Determine the (x, y) coordinate at the center of the cell enclosing the given text.  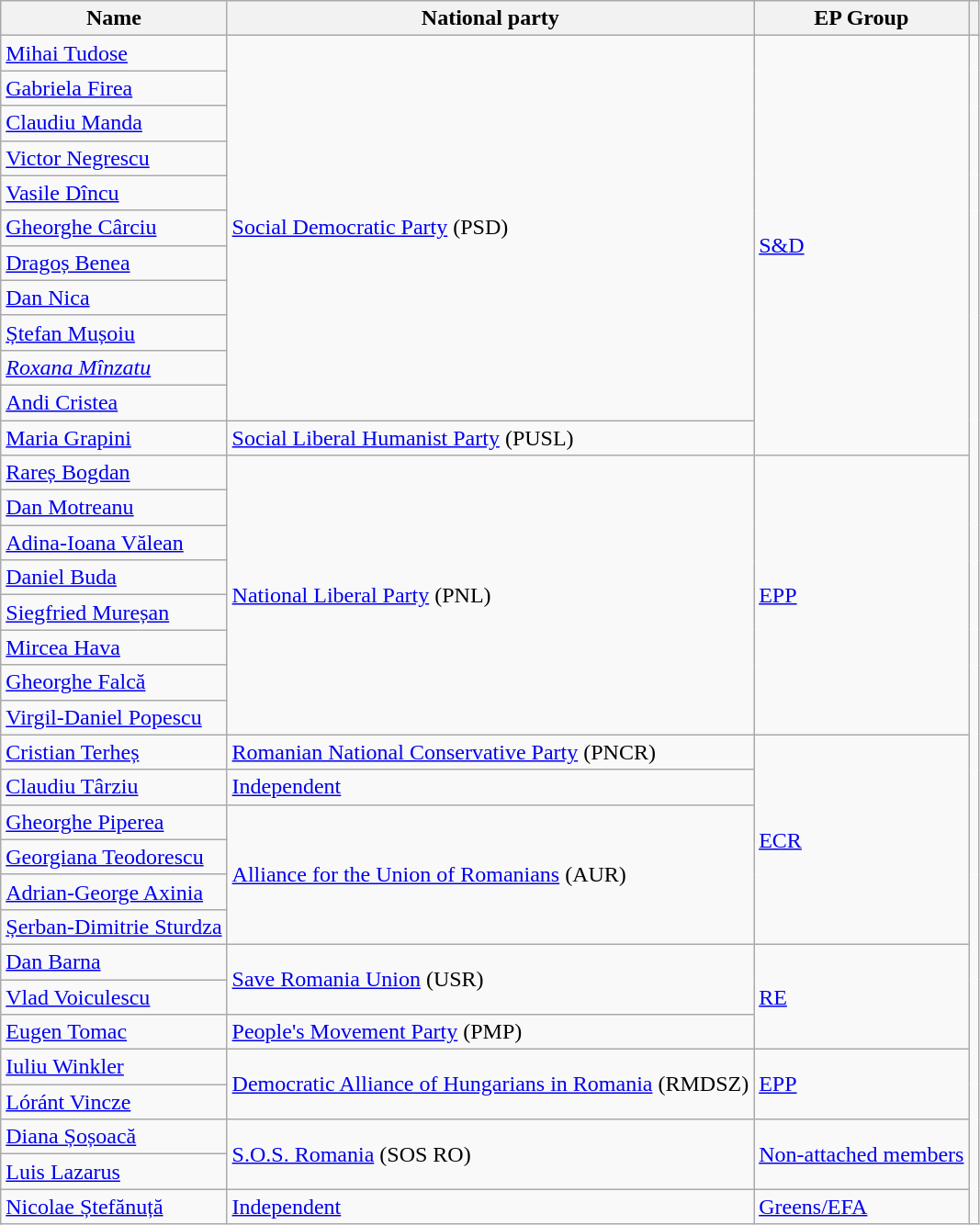
Iuliu Winkler (114, 1067)
Claudiu Târziu (114, 787)
Dragoș Benea (114, 263)
Greens/EFA (862, 1207)
Rareș Bogdan (114, 473)
Șerban-Dimitrie Sturdza (114, 927)
Dan Motreanu (114, 508)
Luis Lazarus (114, 1172)
Save Romania Union (USR) (490, 979)
Georgiana Teodorescu (114, 857)
Victor Negrescu (114, 158)
Cristian Terheș (114, 752)
Non-attached members (862, 1154)
Virgil-Daniel Popescu (114, 717)
People's Movement Party (PMP) (490, 1032)
RE (862, 996)
Gheorghe Cârciu (114, 228)
Roxana Mînzatu (114, 367)
S.O.S. Romania (SOS RO) (490, 1154)
Social Democratic Party (PSD) (490, 228)
Mircea Hava (114, 647)
National party (490, 18)
Gheorghe Piperea (114, 822)
Siegfried Mureșan (114, 612)
Name (114, 18)
Vlad Voiculescu (114, 996)
Lóránt Vincze (114, 1102)
Social Liberal Humanist Party (PUSL) (490, 438)
Ștefan Mușoiu (114, 332)
Romanian National Conservative Party (PNCR) (490, 752)
National Liberal Party (PNL) (490, 595)
Adina-Ioana Vălean (114, 543)
EP Group (862, 18)
Dan Nica (114, 298)
Adrian-George Axinia (114, 892)
Daniel Buda (114, 578)
Claudiu Manda (114, 123)
Diana Șoșoacă (114, 1137)
Gheorghe Falcă (114, 682)
Maria Grapini (114, 438)
S&D (862, 246)
Gabriela Firea (114, 88)
Vasile Dîncu (114, 193)
Nicolae Ștefănuță (114, 1207)
Eugen Tomac (114, 1032)
Democratic Alliance of Hungarians in Romania (RMDSZ) (490, 1085)
Alliance for the Union of Romanians (AUR) (490, 874)
Mihai Tudose (114, 53)
Andi Cristea (114, 402)
ECR (862, 839)
Dan Barna (114, 961)
